For the text-containing cell, return its midpoint in (X, Y) coordinate format. 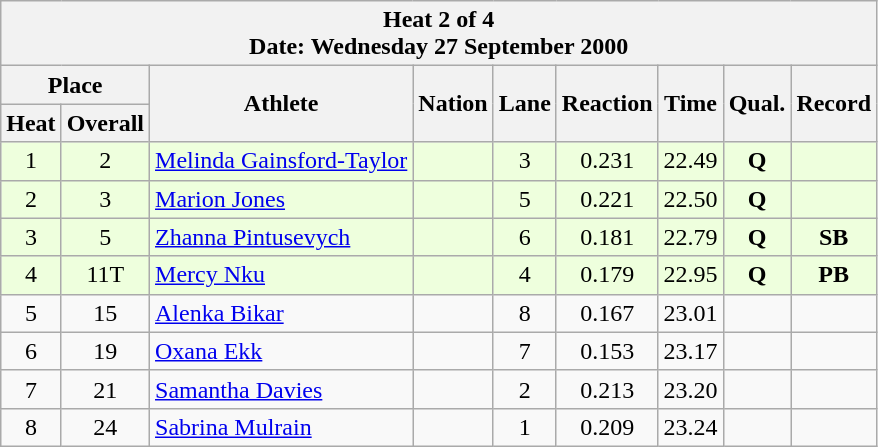
22.95 (690, 275)
Reaction (607, 104)
Heat (31, 123)
SB (834, 237)
Nation (453, 104)
Heat 2 of 4 Date: Wednesday 27 September 2000 (439, 34)
0.213 (607, 389)
Samantha Davies (282, 389)
Overall (105, 123)
Lane (524, 104)
21 (105, 389)
22.79 (690, 237)
24 (105, 427)
0.221 (607, 199)
0.209 (607, 427)
Zhanna Pintusevych (282, 237)
Oxana Ekk (282, 351)
23.20 (690, 389)
Qual. (757, 104)
0.153 (607, 351)
0.231 (607, 161)
Mercy Nku (282, 275)
0.167 (607, 313)
Athlete (282, 104)
22.50 (690, 199)
0.179 (607, 275)
PB (834, 275)
23.24 (690, 427)
Record (834, 104)
Sabrina Mulrain (282, 427)
11T (105, 275)
Time (690, 104)
0.181 (607, 237)
Melinda Gainsford-Taylor (282, 161)
Marion Jones (282, 199)
23.17 (690, 351)
23.01 (690, 313)
22.49 (690, 161)
Alenka Bikar (282, 313)
Place (76, 85)
19 (105, 351)
15 (105, 313)
